Search for the cell housing the specified text and yield its [x, y] center coordinate. 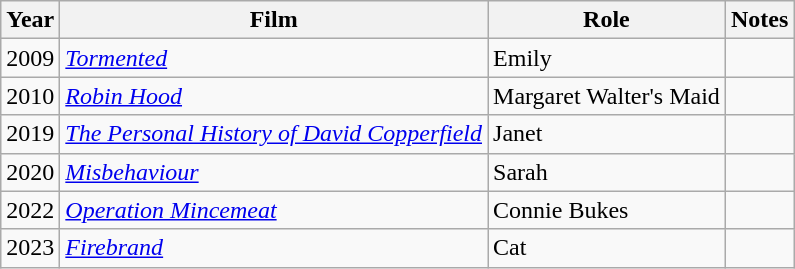
2023 [30, 248]
Margaret Walter's Maid [607, 96]
Janet [607, 134]
2020 [30, 172]
Connie Bukes [607, 210]
Robin Hood [274, 96]
2010 [30, 96]
Sarah [607, 172]
Notes [759, 20]
Misbehaviour [274, 172]
Firebrand [274, 248]
Emily [607, 58]
Role [607, 20]
Film [274, 20]
2022 [30, 210]
Cat [607, 248]
Operation Mincemeat [274, 210]
2019 [30, 134]
Tormented [274, 58]
The Personal History of David Copperfield [274, 134]
Year [30, 20]
2009 [30, 58]
